Detect which cell encompasses the target text, then output its (X, Y) center coordinate. 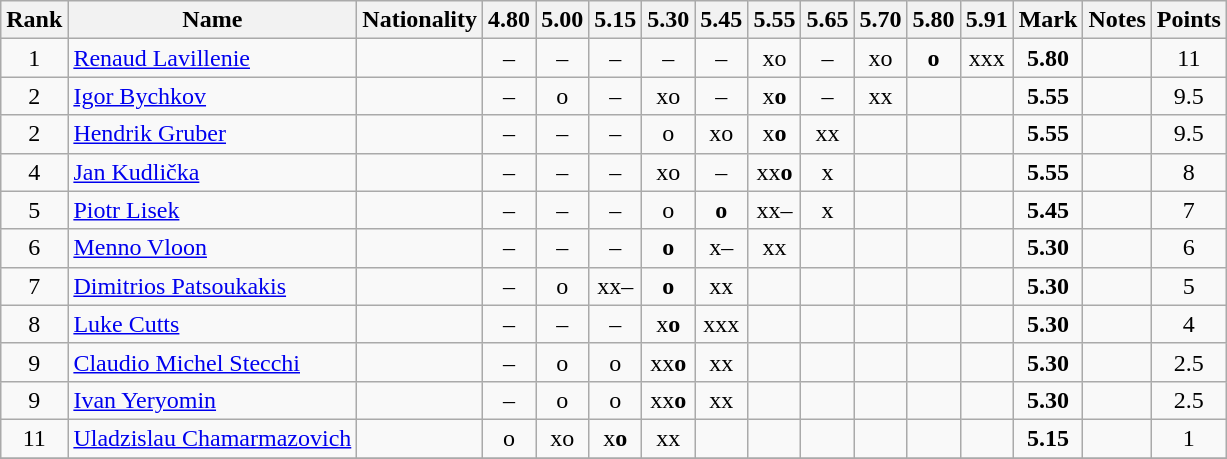
Luke Cutts (212, 324)
Piotr Lisek (212, 210)
5.91 (986, 20)
x– (722, 248)
5.00 (562, 20)
Menno Vloon (212, 248)
5.65 (828, 20)
Points (1188, 20)
5.70 (880, 20)
Uladzislau Chamarmazovich (212, 438)
Name (212, 20)
4.80 (510, 20)
Ivan Yeryomin (212, 400)
Renaud Lavillenie (212, 58)
Igor Bychkov (212, 96)
Notes (1117, 20)
Rank (34, 20)
Claudio Michel Stecchi (212, 362)
Nationality (420, 20)
Hendrik Gruber (212, 134)
Jan Kudlička (212, 172)
Dimitrios Patsoukakis (212, 286)
Mark (1048, 20)
